Pinpoint the cell where the given text exists, returning its [X, Y] midpoint coordinate. 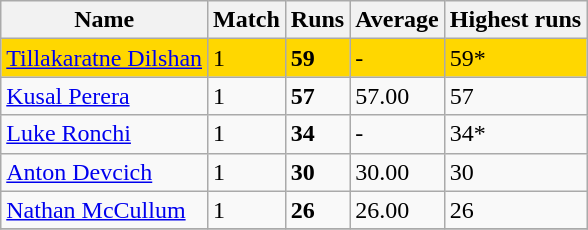
34* [515, 134]
30.00 [398, 172]
Luke Ronchi [104, 134]
Highest runs [515, 20]
26.00 [398, 210]
Tillakaratne Dilshan [104, 58]
Nathan McCullum [104, 210]
Runs [317, 20]
34 [317, 134]
57.00 [398, 96]
Kusal Perera [104, 96]
Anton Devcich [104, 172]
59* [515, 58]
59 [317, 58]
Name [104, 20]
Match [247, 20]
Average [398, 20]
